Extract the [X, Y] coordinate from the center of the cell holding the provided text.  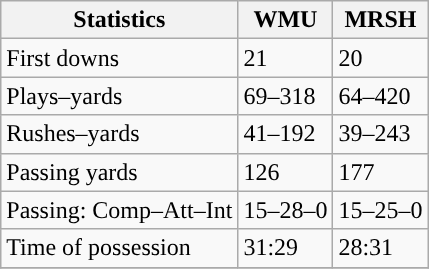
21 [286, 58]
MRSH [380, 20]
Rushes–yards [120, 134]
126 [286, 172]
Time of possession [120, 248]
Passing: Comp–Att–Int [120, 210]
20 [380, 58]
15–28–0 [286, 210]
41–192 [286, 134]
Plays–yards [120, 96]
177 [380, 172]
39–243 [380, 134]
WMU [286, 20]
69–318 [286, 96]
31:29 [286, 248]
28:31 [380, 248]
64–420 [380, 96]
Statistics [120, 20]
15–25–0 [380, 210]
First downs [120, 58]
Passing yards [120, 172]
